Pinpoint the cell where the given text exists, returning its (X, Y) midpoint coordinate. 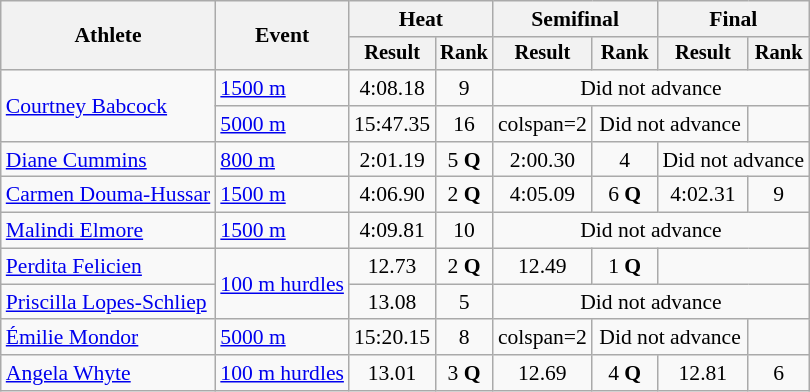
Émilie Mondor (108, 338)
Carmen Douma-Hussar (108, 195)
Diane Cummins (108, 160)
4:05.09 (542, 195)
Priscilla Lopes-Schliep (108, 302)
4 Q (625, 373)
6 Q (625, 195)
Malindi Elmore (108, 231)
Courtney Babcock (108, 106)
Heat (421, 19)
4:02.31 (702, 195)
2:01.19 (392, 160)
10 (464, 231)
13.01 (392, 373)
12.69 (542, 373)
16 (464, 124)
4:06.90 (392, 195)
8 (464, 338)
4 (625, 160)
4:09.81 (392, 231)
Semifinal (576, 19)
6 (778, 373)
15:20.15 (392, 338)
Perdita Felicien (108, 267)
13.08 (392, 302)
12.73 (392, 267)
Event (282, 36)
5 (464, 302)
2:00.30 (542, 160)
4:08.18 (392, 88)
Final (733, 19)
12.49 (542, 267)
800 m (282, 160)
1 Q (625, 267)
15:47.35 (392, 124)
12.81 (702, 373)
5 Q (464, 160)
3 Q (464, 373)
Angela Whyte (108, 373)
Athlete (108, 36)
